Output the (x, y) coordinate of the center of the cell containing the given text.  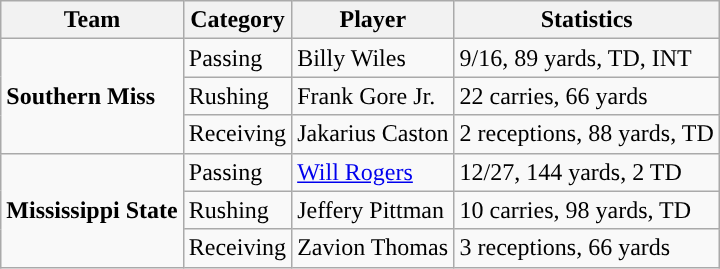
Jeffery Pittman (373, 210)
Frank Gore Jr. (373, 96)
Zavion Thomas (373, 248)
3 receptions, 66 yards (586, 248)
Billy Wiles (373, 58)
Southern Miss (92, 96)
Mississippi State (92, 210)
Statistics (586, 20)
9/16, 89 yards, TD, INT (586, 58)
Will Rogers (373, 172)
Team (92, 20)
Player (373, 20)
22 carries, 66 yards (586, 96)
Jakarius Caston (373, 134)
12/27, 144 yards, 2 TD (586, 172)
10 carries, 98 yards, TD (586, 210)
2 receptions, 88 yards, TD (586, 134)
Category (237, 20)
